Pinpoint the cell where the given text exists, returning its [X, Y] midpoint coordinate. 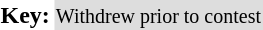
Withdrew prior to contest [158, 15]
